Capture the cell that displays the provided text and extract its [x, y] central coordinate. 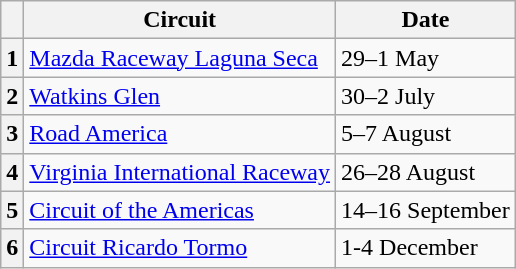
Virginia International Raceway [180, 172]
Circuit Ricardo Tormo [180, 248]
29–1 May [426, 58]
6 [12, 248]
Watkins Glen [180, 96]
5 [12, 210]
Circuit of the Americas [180, 210]
Circuit [180, 20]
30–2 July [426, 96]
4 [12, 172]
2 [12, 96]
14–16 September [426, 210]
5–7 August [426, 134]
Road America [180, 134]
1-4 December [426, 248]
Date [426, 20]
1 [12, 58]
3 [12, 134]
Mazda Raceway Laguna Seca [180, 58]
26–28 August [426, 172]
